Provide the (X, Y) coordinate of the cell's center where the given text is located.  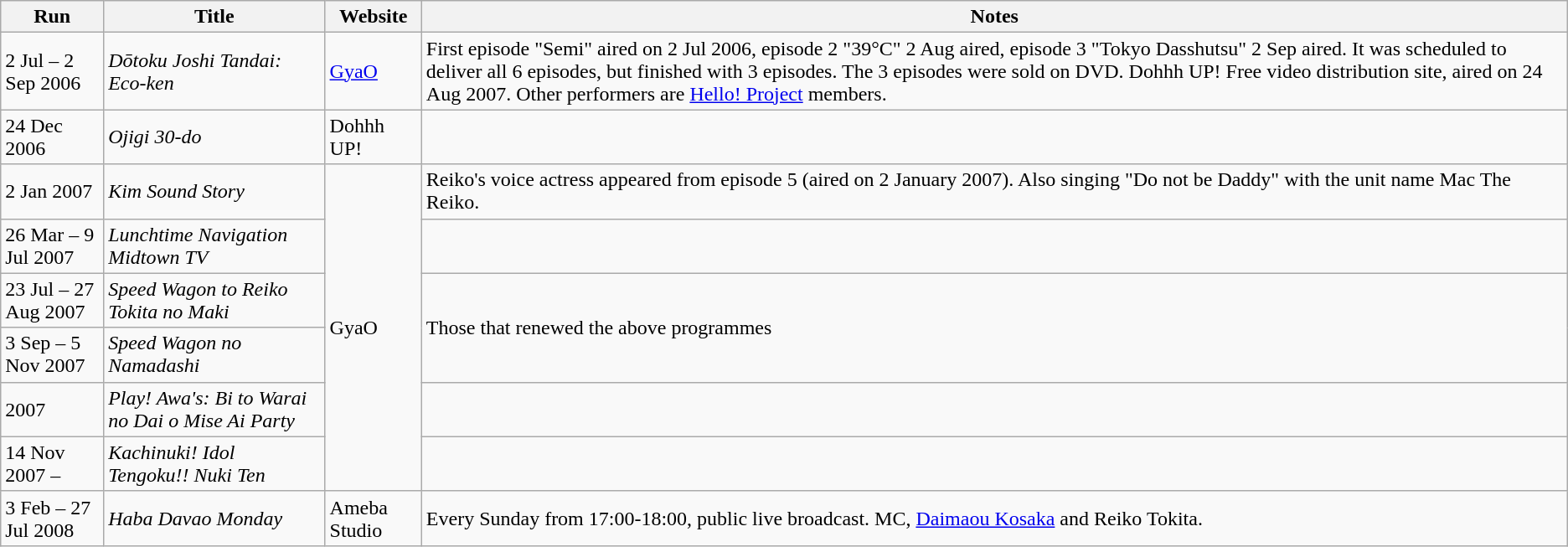
Ameba Studio (374, 518)
Title (214, 17)
Play! Awa's: Bi to Warai no Dai o Mise Ai Party (214, 409)
Every Sunday from 17:00-18:00, public live broadcast. MC, Daimaou Kosaka and Reiko Tokita. (994, 518)
3 Sep – 5 Nov 2007 (52, 355)
Kim Sound Story (214, 191)
24 Dec 2006 (52, 137)
Ojigi 30-do (214, 137)
Notes (994, 17)
3 Feb – 27 Jul 2008 (52, 518)
Speed Wagon to Reiko Tokita no Maki (214, 300)
Those that renewed the above programmes (994, 328)
Dohhh UP! (374, 137)
Lunchtime Navigation Midtown TV (214, 246)
2 Jan 2007 (52, 191)
Website (374, 17)
Dōtoku Joshi Tandai: Eco-ken (214, 71)
Speed Wagon no Namadashi (214, 355)
23 Jul – 27 Aug 2007 (52, 300)
14 Nov 2007 – (52, 464)
2007 (52, 409)
Reiko's voice actress appeared from episode 5 (aired on 2 January 2007). Also singing "Do not be Daddy" with the unit name Mac The Reiko. (994, 191)
Kachinuki! Idol Tengoku!! Nuki Ten (214, 464)
Run (52, 17)
2 Jul – 2 Sep 2006 (52, 71)
26 Mar – 9 Jul 2007 (52, 246)
Haba Davao Monday (214, 518)
